From the cell containing the given text, extract its center point as [X, Y] coordinate. 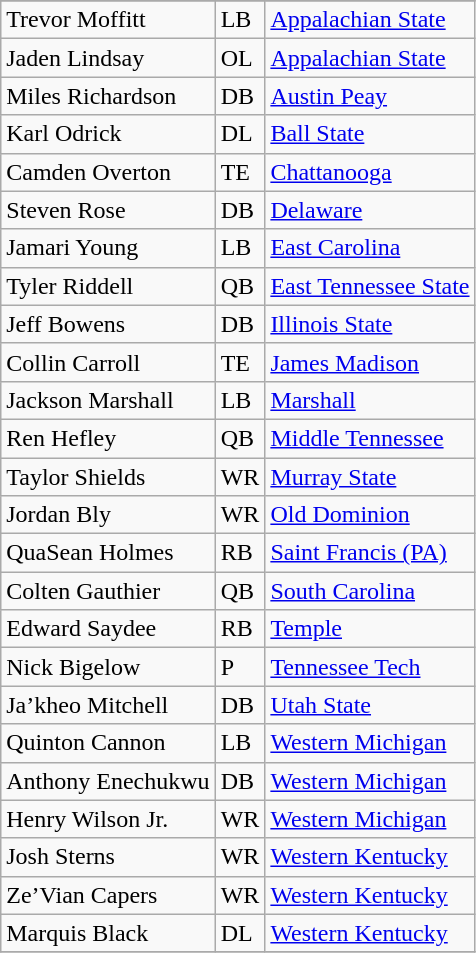
OL [240, 58]
Collin Carroll [108, 362]
Jackson Marshall [108, 400]
Marquis Black [108, 933]
Miles Richardson [108, 96]
Temple [370, 629]
Old Dominion [370, 515]
Murray State [370, 477]
Jeff Bowens [108, 324]
Tennessee Tech [370, 667]
Quinton Cannon [108, 743]
QuaSean Holmes [108, 553]
Colten Gauthier [108, 591]
Ren Hefley [108, 438]
Ze’Vian Capers [108, 895]
East Tennessee State [370, 286]
Josh Sterns [108, 857]
P [240, 667]
Middle Tennessee [370, 438]
Camden Overton [108, 172]
South Carolina [370, 591]
Anthony Enechukwu [108, 781]
Marshall [370, 400]
Steven Rose [108, 210]
Ja’kheo Mitchell [108, 705]
Utah State [370, 705]
Nick Bigelow [108, 667]
Delaware [370, 210]
Jordan Bly [108, 515]
Chattanooga [370, 172]
Jamari Young [108, 248]
Edward Saydee [108, 629]
Ball State [370, 134]
James Madison [370, 362]
Tyler Riddell [108, 286]
Trevor Moffitt [108, 20]
Henry Wilson Jr. [108, 819]
Jaden Lindsay [108, 58]
Saint Francis (PA) [370, 553]
Austin Peay [370, 96]
Illinois State [370, 324]
East Carolina [370, 248]
Taylor Shields [108, 477]
Karl Odrick [108, 134]
